Detect which cell encompasses the target text, then output its [x, y] center coordinate. 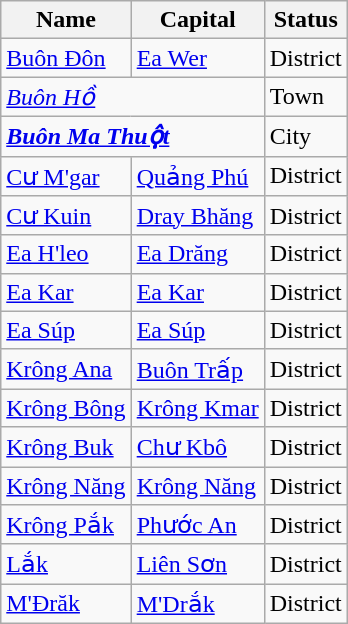
Chư Kbô [198, 447]
Krông Kmar [198, 408]
Lắk [66, 564]
Cư M'gar [66, 176]
Cư Kuin [66, 216]
Name [66, 20]
Liên Sơn [198, 564]
Buôn Đôn [66, 58]
Krông Ana [66, 369]
Buôn Trấp [198, 369]
Krông Buk [66, 447]
Krông Bông [66, 408]
Buôn Hồ [132, 97]
Capital [198, 20]
Status [306, 20]
M'Drắk [198, 604]
Quảng Phú [198, 176]
Ea Wer [198, 58]
M'Đrăk [66, 604]
Phước An [198, 525]
Town [306, 97]
Buôn Ma Thuột [132, 136]
Ea H'leo [66, 254]
Ea Drăng [198, 254]
Dray Bhăng [198, 216]
City [306, 136]
Krông Pắk [66, 525]
